Scan for the cell matching the given text and deliver its [X, Y] coordinate at center. 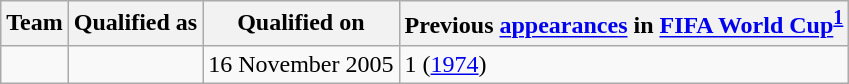
1 (1974) [624, 64]
16 November 2005 [301, 64]
Previous appearances in FIFA World Cup1 [624, 24]
Team [35, 24]
Qualified on [301, 24]
Qualified as [135, 24]
